Identify which cell holds the provided text, then report its (x, y) central coordinate. 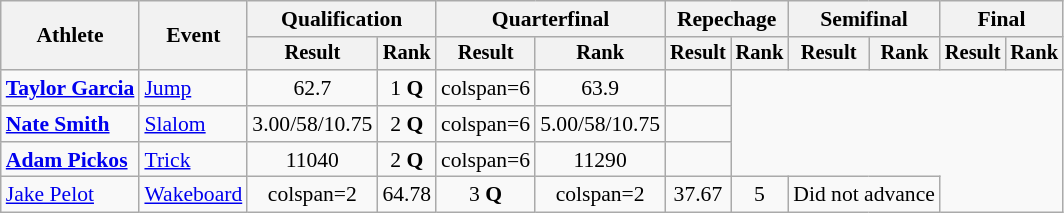
Trick (193, 160)
Repechage (726, 19)
3 Q (486, 195)
64.78 (406, 195)
Quarterfinal (550, 19)
Final (1002, 19)
3.00/58/10.75 (312, 124)
Slalom (193, 124)
5.00/58/10.75 (600, 124)
5 (760, 195)
11040 (312, 160)
Did not advance (864, 195)
Event (193, 36)
63.9 (600, 88)
11290 (600, 160)
Jump (193, 88)
Adam Pickos (70, 160)
1 Q (406, 88)
Nate Smith (70, 124)
Wakeboard (193, 195)
Taylor Garcia (70, 88)
37.67 (698, 195)
Athlete (70, 36)
Semifinal (864, 19)
62.7 (312, 88)
Jake Pelot (70, 195)
Qualification (342, 19)
